Output the [x, y] coordinate of the center of the cell containing the given text.  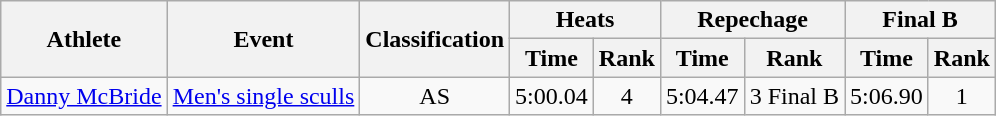
Athlete [84, 39]
Heats [586, 20]
5:04.47 [702, 96]
Repechage [752, 20]
5:06.90 [887, 96]
Men's single sculls [264, 96]
3 Final B [794, 96]
1 [962, 96]
Event [264, 39]
5:00.04 [552, 96]
AS [435, 96]
Final B [920, 20]
Danny McBride [84, 96]
Classification [435, 39]
4 [626, 96]
